Detect which cell encompasses the target text, then output its [x, y] center coordinate. 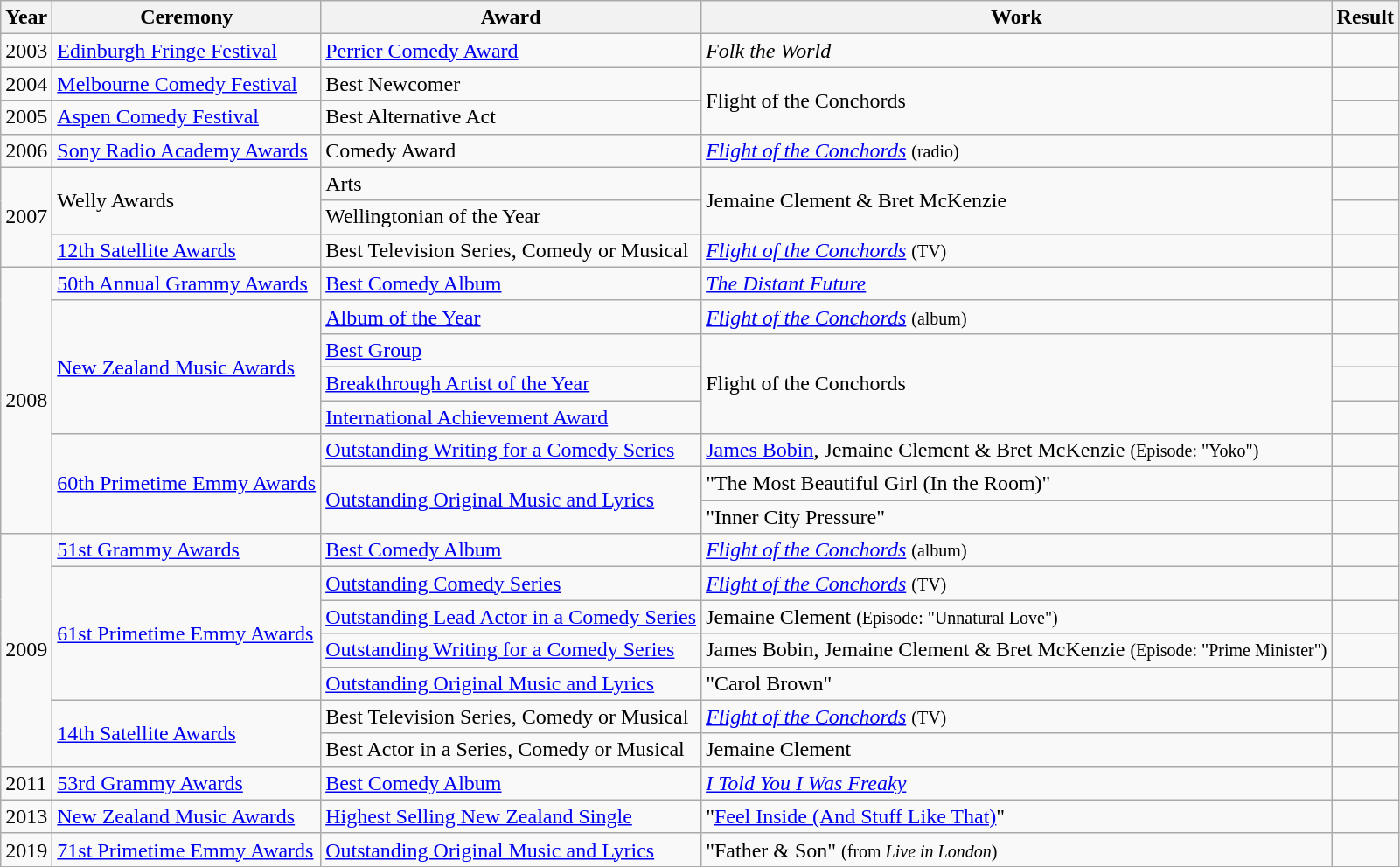
Jemaine Clement (Episode: "Unnatural Love") [1016, 617]
53rd Grammy Awards [187, 783]
2009 [26, 650]
"The Most Beautiful Girl (In the Room)" [1016, 484]
Highest Selling New Zealand Single [511, 816]
2008 [26, 400]
Best Group [511, 350]
2005 [26, 117]
International Achievement Award [511, 417]
50th Annual Grammy Awards [187, 283]
Folk the World [1016, 51]
Best Actor in a Series, Comedy or Musical [511, 750]
"Father & Son" (from Live in London) [1016, 850]
2019 [26, 850]
60th Primetime Emmy Awards [187, 484]
14th Satellite Awards [187, 733]
Comedy Award [511, 150]
Arts [511, 184]
The Distant Future [1016, 283]
"Inner City Pressure" [1016, 517]
Sony Radio Academy Awards [187, 150]
Edinburgh Fringe Festival [187, 51]
71st Primetime Emmy Awards [187, 850]
"Carol Brown" [1016, 683]
"Feel Inside (And Stuff Like That)" [1016, 816]
Year [26, 17]
Album of the Year [511, 317]
2007 [26, 217]
Flight of the Conchords (radio) [1016, 150]
2003 [26, 51]
Outstanding Comedy Series [511, 584]
61st Primetime Emmy Awards [187, 633]
James Bobin, Jemaine Clement & Bret McKenzie (Episode: "Yoko") [1016, 451]
Wellingtonian of the Year [511, 217]
12th Satellite Awards [187, 250]
Result [1365, 17]
Melbourne Comedy Festival [187, 84]
Work [1016, 17]
2006 [26, 150]
Welly Awards [187, 200]
Jemaine Clement & Bret McKenzie [1016, 200]
Perrier Comedy Award [511, 51]
Best Newcomer [511, 84]
2011 [26, 783]
51st Grammy Awards [187, 550]
Breakthrough Artist of the Year [511, 383]
Jemaine Clement [1016, 750]
2004 [26, 84]
Award [511, 17]
James Bobin, Jemaine Clement & Bret McKenzie (Episode: "Prime Minister") [1016, 650]
Ceremony [187, 17]
I Told You I Was Freaky [1016, 783]
2013 [26, 816]
Best Alternative Act [511, 117]
Aspen Comedy Festival [187, 117]
Outstanding Lead Actor in a Comedy Series [511, 617]
